Determine the [x, y] coordinate at the center of the cell enclosing the given text.  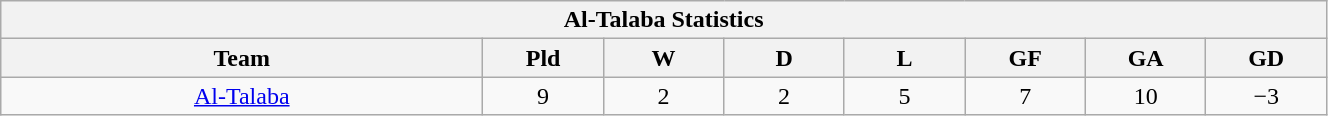
GA [1146, 58]
Team [242, 58]
GD [1266, 58]
9 [544, 96]
D [784, 58]
Al-Talaba [242, 96]
Al-Talaba Statistics [664, 20]
7 [1026, 96]
5 [904, 96]
Pld [544, 58]
L [904, 58]
−3 [1266, 96]
10 [1146, 96]
GF [1026, 58]
W [664, 58]
